Pinpoint the cell where the given text exists, returning its (x, y) midpoint coordinate. 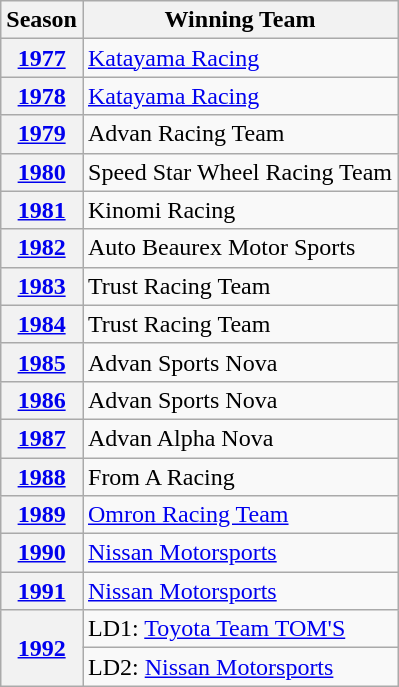
Auto Beaurex Motor Sports (240, 248)
1990 (42, 553)
Omron Racing Team (240, 515)
1989 (42, 515)
Kinomi Racing (240, 210)
1977 (42, 58)
From A Racing (240, 477)
Winning Team (240, 20)
LD1: Toyota Team TOM'S (240, 629)
1982 (42, 248)
Advan Alpha Nova (240, 438)
1992 (42, 648)
1985 (42, 362)
1991 (42, 591)
Advan Racing Team (240, 134)
LD2: Nissan Motorsports (240, 667)
1984 (42, 324)
1979 (42, 134)
1988 (42, 477)
1986 (42, 400)
Speed Star Wheel Racing Team (240, 172)
1987 (42, 438)
1980 (42, 172)
1981 (42, 210)
Season (42, 20)
1978 (42, 96)
1983 (42, 286)
